Determine the [x, y] coordinate at the center of the cell enclosing the given text.  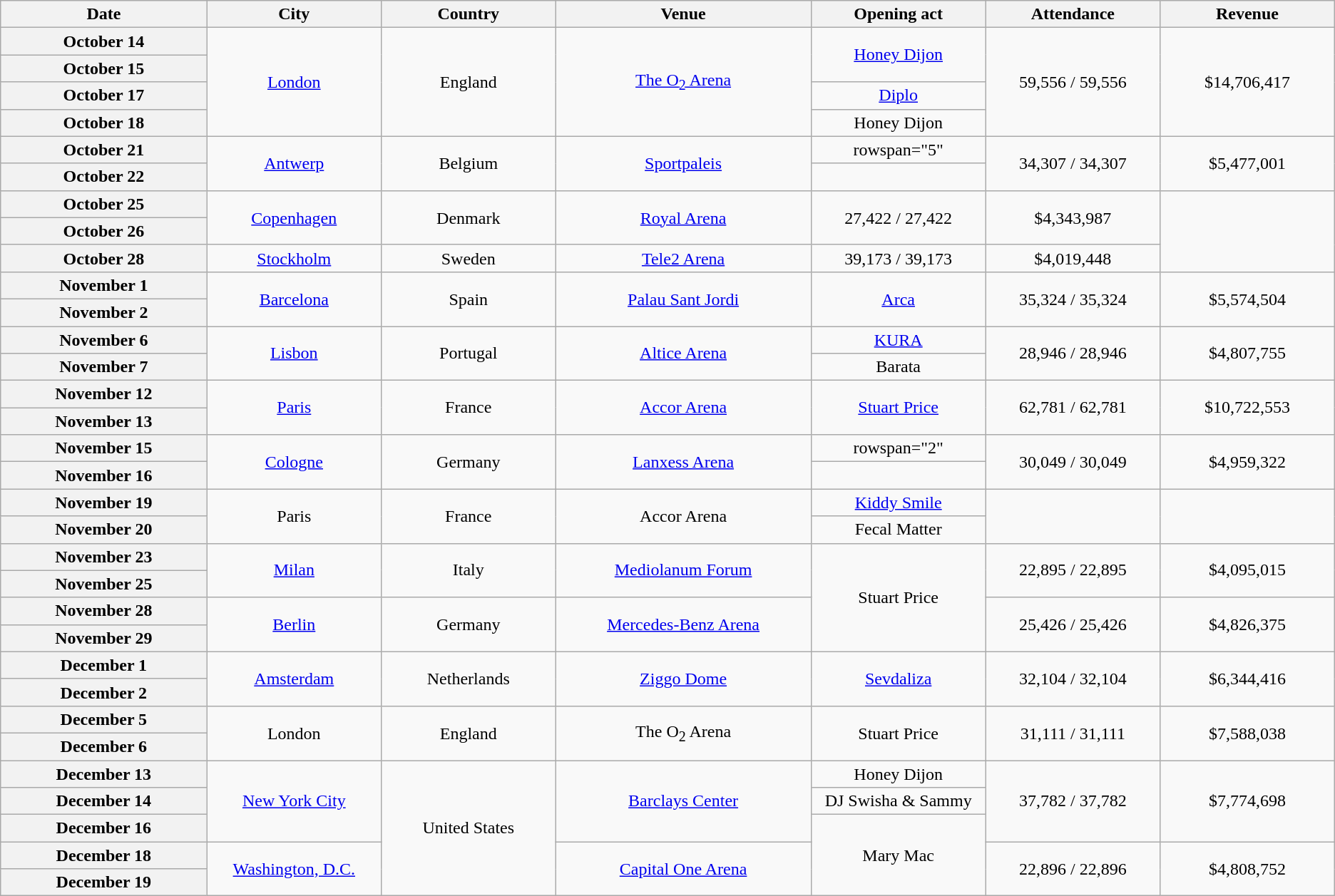
$4,807,755 [1248, 354]
$5,477,001 [1248, 163]
November 1 [104, 285]
32,104 / 32,104 [1073, 679]
Stockholm [294, 258]
Capital One Arena [683, 869]
22,896 / 22,896 [1073, 869]
Barcelona [294, 299]
59,556 / 59,556 [1073, 82]
November 12 [104, 394]
Sevdaliza [899, 679]
December 18 [104, 855]
22,895 / 22,895 [1073, 570]
October 14 [104, 41]
Netherlands [469, 679]
Copenhagen [294, 217]
Spain [469, 299]
October 25 [104, 204]
October 28 [104, 258]
Diplo [899, 96]
rowspan="2" [899, 448]
Date [104, 14]
City [294, 14]
Mercedes-Benz Arena [683, 624]
Kiddy Smile [899, 503]
November 13 [104, 421]
Milan [294, 570]
Attendance [1073, 14]
Belgium [469, 163]
Arca [899, 299]
Opening act [899, 14]
October 22 [104, 177]
December 16 [104, 828]
December 1 [104, 665]
Italy [469, 570]
Denmark [469, 217]
October 26 [104, 231]
$6,344,416 [1248, 679]
November 29 [104, 638]
$4,019,448 [1073, 258]
Lanxess Arena [683, 462]
37,782 / 37,782 [1073, 800]
KURA [899, 340]
28,946 / 28,946 [1073, 354]
October 15 [104, 68]
December 2 [104, 692]
November 15 [104, 448]
December 6 [104, 746]
October 17 [104, 96]
Barata [899, 367]
Mary Mac [899, 855]
39,173 / 39,173 [899, 258]
November 19 [104, 503]
34,307 / 34,307 [1073, 163]
$4,343,987 [1073, 217]
Berlin [294, 624]
November 6 [104, 340]
Cologne [294, 462]
Mediolanum Forum [683, 570]
Portugal [469, 354]
$4,959,322 [1248, 462]
November 16 [104, 475]
Ziggo Dome [683, 679]
25,426 / 25,426 [1073, 624]
Sweden [469, 258]
November 25 [104, 584]
New York City [294, 800]
November 7 [104, 367]
November 28 [104, 611]
Fecal Matter [899, 530]
Amsterdam [294, 679]
$4,826,375 [1248, 624]
35,324 / 35,324 [1073, 299]
$4,095,015 [1248, 570]
$10,722,553 [1248, 408]
Palau Sant Jordi [683, 299]
Venue [683, 14]
Royal Arena [683, 217]
December 5 [104, 719]
Tele2 Arena [683, 258]
December 14 [104, 801]
$5,574,504 [1248, 299]
Washington, D.C. [294, 869]
November 2 [104, 312]
Sportpaleis [683, 163]
62,781 / 62,781 [1073, 408]
October 18 [104, 123]
Lisbon [294, 354]
Barclays Center [683, 800]
November 23 [104, 557]
December 19 [104, 882]
November 20 [104, 530]
rowspan="5" [899, 150]
Altice Arena [683, 354]
October 21 [104, 150]
December 13 [104, 773]
Revenue [1248, 14]
$7,588,038 [1248, 733]
$7,774,698 [1248, 800]
$14,706,417 [1248, 82]
Antwerp [294, 163]
United States [469, 828]
$4,808,752 [1248, 869]
31,111 / 31,111 [1073, 733]
Country [469, 14]
DJ Swisha & Sammy [899, 801]
27,422 / 27,422 [899, 217]
30,049 / 30,049 [1073, 462]
